Determine the [x, y] coordinate at the center of the cell enclosing the given text.  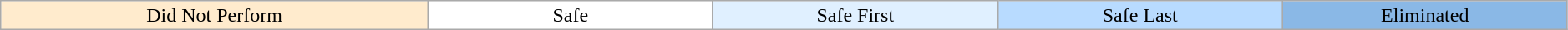
Eliminated [1425, 15]
Safe [570, 15]
Safe First [855, 15]
Safe Last [1139, 15]
Did Not Perform [215, 15]
